Determine the [x, y] coordinate at the center of the cell enclosing the given text.  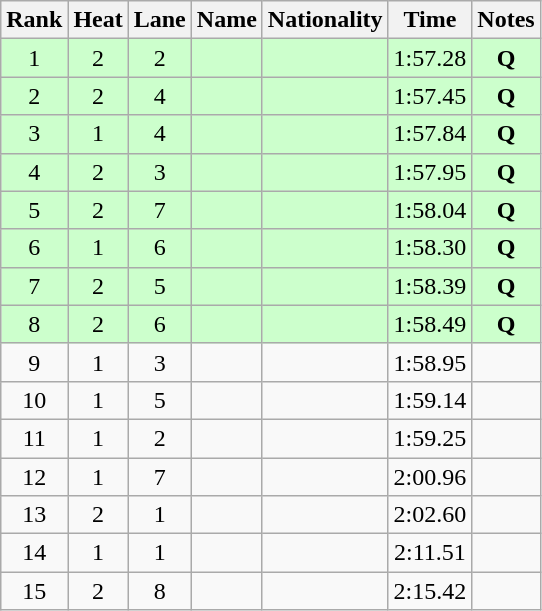
9 [34, 362]
1:58.39 [430, 286]
2:02.60 [430, 515]
Notes [506, 20]
Nationality [325, 20]
Name [226, 20]
1:57.95 [430, 172]
1:58.95 [430, 362]
Time [430, 20]
1:57.45 [430, 96]
1:58.30 [430, 248]
13 [34, 515]
14 [34, 553]
Rank [34, 20]
1:59.25 [430, 438]
12 [34, 477]
2:11.51 [430, 553]
10 [34, 400]
1:58.04 [430, 210]
Lane [160, 20]
1:58.49 [430, 324]
1:57.28 [430, 58]
11 [34, 438]
Heat [98, 20]
2:15.42 [430, 591]
1:57.84 [430, 134]
1:59.14 [430, 400]
15 [34, 591]
2:00.96 [430, 477]
